Output the [X, Y] coordinate of the center of the cell containing the given text.  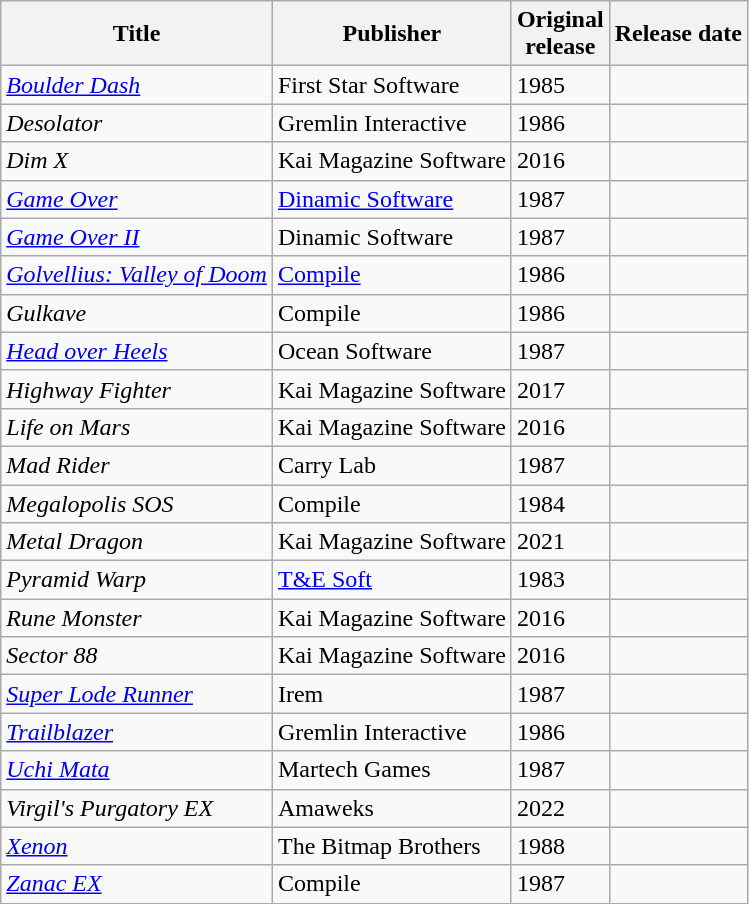
Metal Dragon [137, 542]
Carry Lab [392, 465]
2022 [560, 808]
2021 [560, 542]
Title [137, 34]
Mad Rider [137, 465]
Dim X [137, 161]
Boulder Dash [137, 85]
Originalrelease [560, 34]
Virgil's Purgatory EX [137, 808]
Trailblazer [137, 732]
Megalopolis SOS [137, 503]
Amaweks [392, 808]
Zanac EX [137, 884]
1988 [560, 846]
Pyramid Warp [137, 580]
Uchi Mata [137, 770]
Irem [392, 694]
Game Over [137, 199]
Sector 88 [137, 656]
Life on Mars [137, 427]
1983 [560, 580]
Game Over II [137, 237]
Release date [678, 34]
Highway Fighter [137, 389]
Martech Games [392, 770]
2017 [560, 389]
Publisher [392, 34]
1984 [560, 503]
1985 [560, 85]
Xenon [137, 846]
Head over Heels [137, 351]
The Bitmap Brothers [392, 846]
Rune Monster [137, 618]
Desolator [137, 123]
Ocean Software [392, 351]
T&E Soft [392, 580]
Golvellius: Valley of Doom [137, 275]
Gulkave [137, 313]
Super Lode Runner [137, 694]
First Star Software [392, 85]
